Find where the given text appears and provide that cell's center as (X, Y) coordinate. 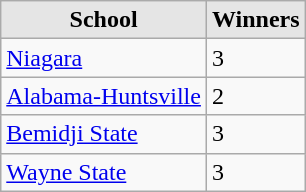
2 (256, 96)
Alabama-Huntsville (104, 96)
Niagara (104, 58)
Wayne State (104, 172)
Winners (256, 20)
School (104, 20)
Bemidji State (104, 134)
